For the text-containing cell, return its midpoint in [X, Y] coordinate format. 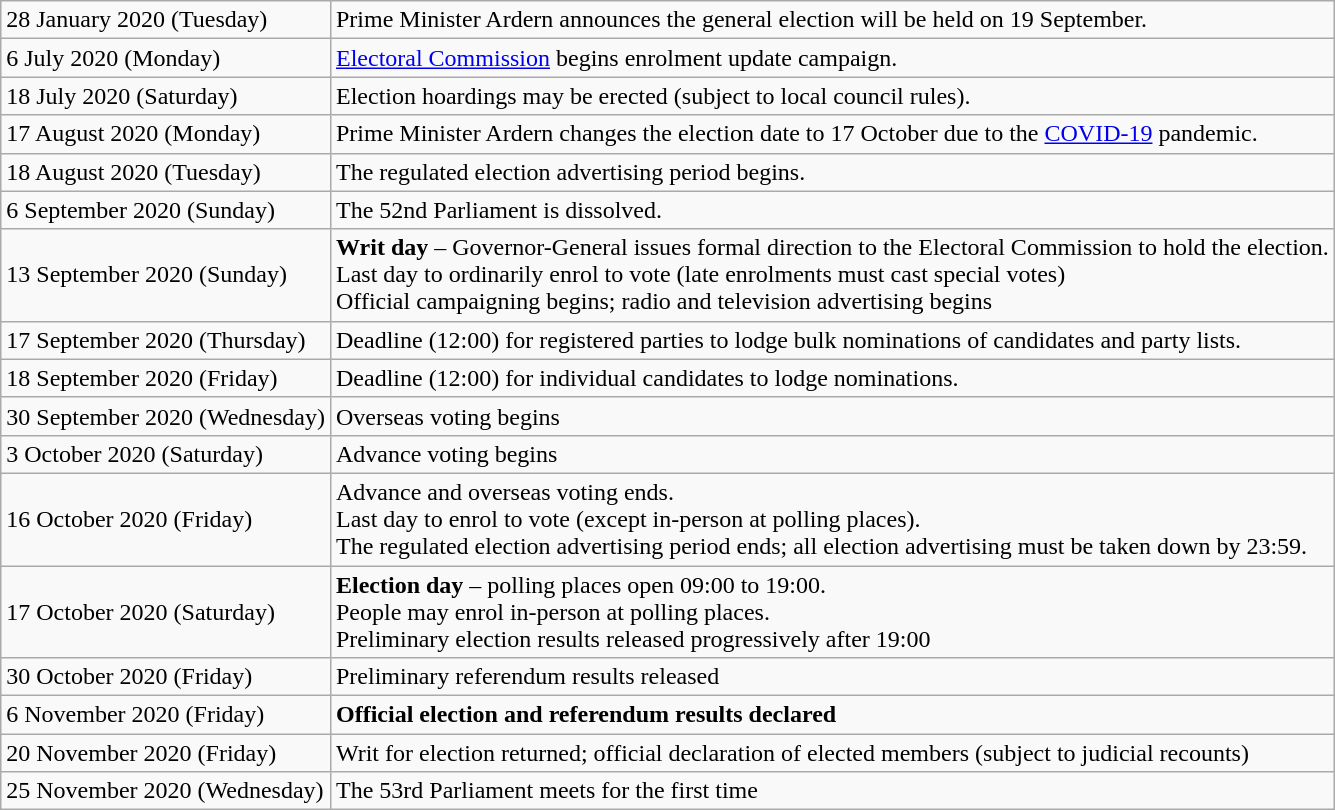
28 January 2020 (Tuesday) [166, 20]
The regulated election advertising period begins. [832, 172]
Writ for election returned; official declaration of elected members (subject to judicial recounts) [832, 753]
Deadline (12:00) for registered parties to lodge bulk nominations of candidates and party lists. [832, 340]
18 July 2020 (Saturday) [166, 96]
The 52nd Parliament is dissolved. [832, 210]
Overseas voting begins [832, 416]
Deadline (12:00) for individual candidates to lodge nominations. [832, 378]
17 September 2020 (Thursday) [166, 340]
Electoral Commission begins enrolment update campaign. [832, 58]
25 November 2020 (Wednesday) [166, 791]
20 November 2020 (Friday) [166, 753]
17 October 2020 (Saturday) [166, 612]
18 August 2020 (Tuesday) [166, 172]
3 October 2020 (Saturday) [166, 454]
6 September 2020 (Sunday) [166, 210]
Prime Minister Ardern announces the general election will be held on 19 September. [832, 20]
30 October 2020 (Friday) [166, 677]
13 September 2020 (Sunday) [166, 275]
16 October 2020 (Friday) [166, 519]
17 August 2020 (Monday) [166, 134]
Preliminary referendum results released [832, 677]
6 November 2020 (Friday) [166, 715]
30 September 2020 (Wednesday) [166, 416]
6 July 2020 (Monday) [166, 58]
Advance voting begins [832, 454]
The 53rd Parliament meets for the first time [832, 791]
Official election and referendum results declared [832, 715]
Prime Minister Ardern changes the election date to 17 October due to the COVID-19 pandemic. [832, 134]
Election hoardings may be erected (subject to local council rules). [832, 96]
18 September 2020 (Friday) [166, 378]
